From the cell containing the given text, extract its center point as (x, y) coordinate. 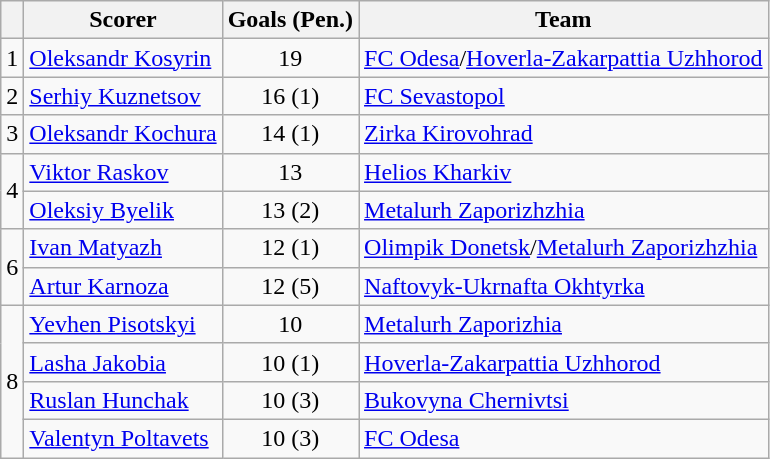
Valentyn Poltavets (123, 438)
6 (12, 267)
Viktor Raskov (123, 172)
8 (12, 381)
4 (12, 191)
12 (5) (290, 286)
Oleksandr Kochura (123, 134)
10 (1) (290, 362)
Goals (Pen.) (290, 20)
16 (1) (290, 96)
Metalurh Zaporizhia (564, 324)
13 (290, 172)
FC Odesa (564, 438)
Serhiy Kuznetsov (123, 96)
Bukovyna Chernivtsi (564, 400)
Artur Karnoza (123, 286)
13 (2) (290, 210)
Team (564, 20)
14 (1) (290, 134)
Oleksandr Kosyrin (123, 58)
Zirka Kirovohrad (564, 134)
Yevhen Pisotskyi (123, 324)
Naftovyk-Ukrnafta Okhtyrka (564, 286)
12 (1) (290, 248)
10 (290, 324)
Olimpik Donetsk/Metalurh Zaporizhzhia (564, 248)
Lasha Jakobia (123, 362)
Hoverla-Zakarpattia Uzhhorod (564, 362)
19 (290, 58)
Metalurh Zaporizhzhia (564, 210)
1 (12, 58)
2 (12, 96)
Helios Kharkiv (564, 172)
Scorer (123, 20)
3 (12, 134)
Ivan Matyazh (123, 248)
Oleksiy Byelik (123, 210)
Ruslan Hunchak (123, 400)
FC Sevastopol (564, 96)
FC Odesa/Hoverla-Zakarpattia Uzhhorod (564, 58)
